Output the [x, y] coordinate of the center of the cell containing the given text.  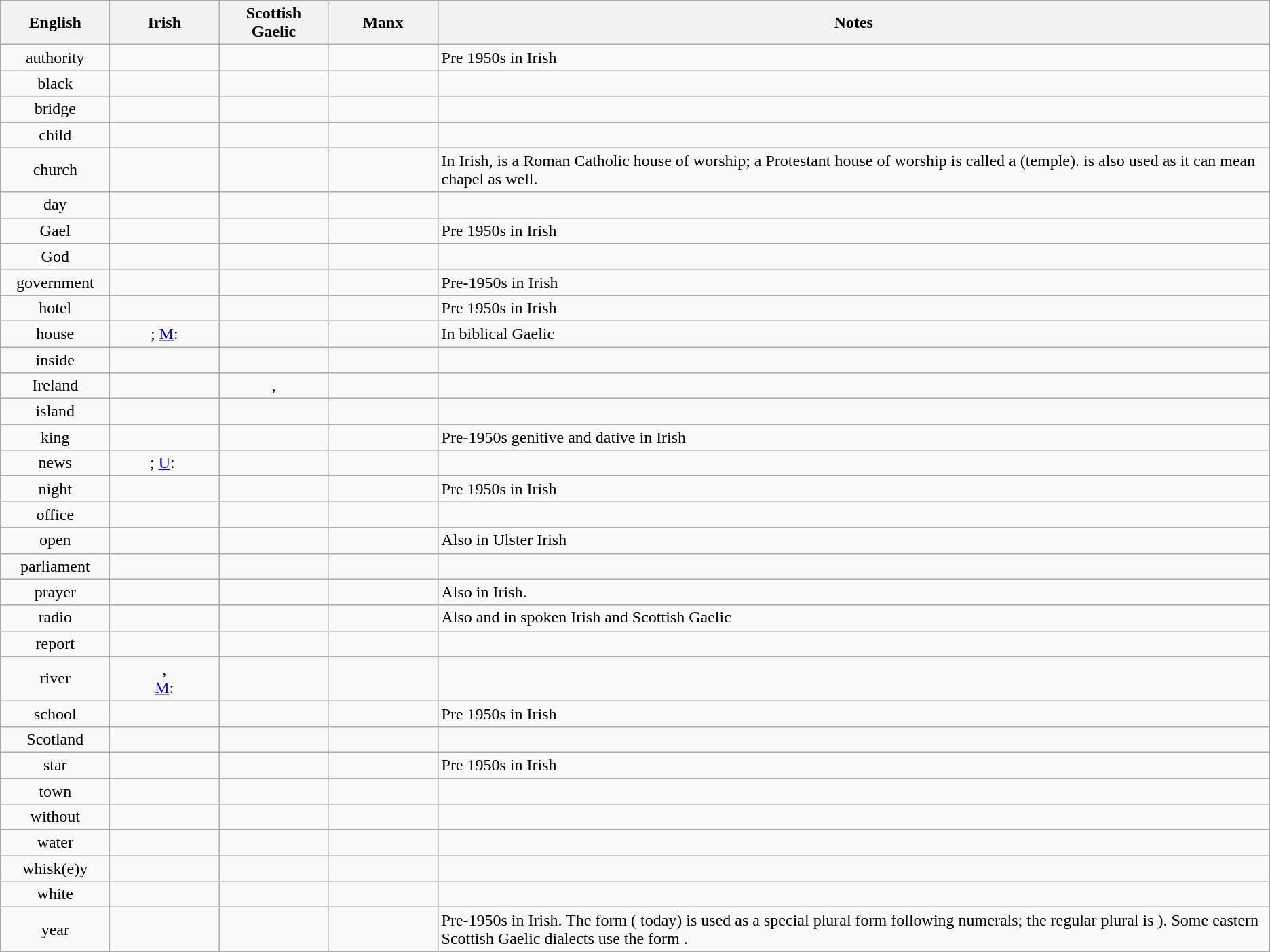
Pre-1950s in Irish [853, 282]
, [274, 386]
radio [56, 618]
river [56, 678]
Scottish Gaelic [274, 23]
day [56, 205]
child [56, 135]
,M: [164, 678]
Also in Ulster Irish [853, 540]
house [56, 334]
Scotland [56, 739]
whisk(e)y [56, 869]
white [56, 894]
star [56, 765]
island [56, 412]
news [56, 463]
office [56, 515]
inside [56, 360]
black [56, 83]
God [56, 256]
without [56, 817]
bridge [56, 109]
Also and in spoken Irish and Scottish Gaelic [853, 618]
open [56, 540]
Pre-1950s genitive and dative in Irish [853, 437]
parliament [56, 566]
town [56, 791]
In biblical Gaelic [853, 334]
government [56, 282]
authority [56, 58]
In Irish, is a Roman Catholic house of worship; a Protestant house of worship is called a (temple). is also used as it can mean chapel as well. [853, 170]
; U: [164, 463]
Ireland [56, 386]
night [56, 489]
year [56, 929]
Manx [383, 23]
report [56, 643]
Notes [853, 23]
church [56, 170]
Also in Irish. [853, 592]
prayer [56, 592]
king [56, 437]
Gael [56, 231]
school [56, 713]
Irish [164, 23]
hotel [56, 308]
water [56, 843]
; M: [164, 334]
English [56, 23]
